From the cell containing the given text, extract its center point as (x, y) coordinate. 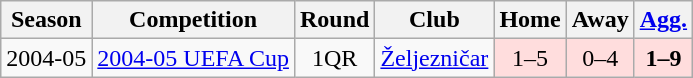
2004-05 UEFA Cup (194, 58)
2004-05 (46, 58)
Agg. (663, 20)
1QR (334, 58)
Season (46, 20)
Round (334, 20)
1–5 (530, 58)
Club (434, 20)
1–9 (663, 58)
0–4 (600, 58)
Competition (194, 20)
Željezničar (434, 58)
Away (600, 20)
Home (530, 20)
